Search for the cell housing the specified text and yield its (x, y) center coordinate. 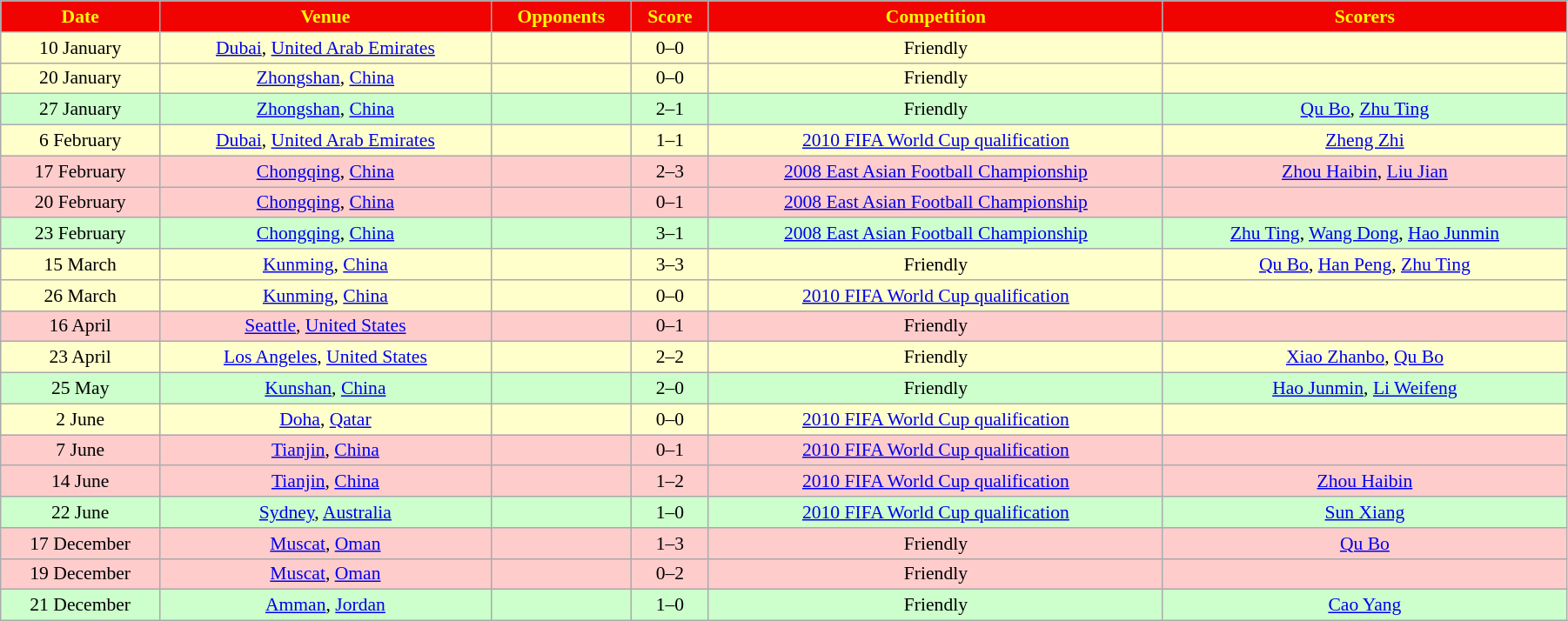
Sydney, Australia (325, 512)
16 April (80, 326)
10 January (80, 48)
0–2 (670, 574)
2–1 (670, 110)
2–0 (670, 389)
20 January (80, 78)
Kunshan, China (325, 389)
27 January (80, 110)
23 April (80, 357)
Qu Bo (1364, 544)
Xiao Zhanbo, Qu Bo (1364, 357)
3–3 (670, 264)
Doha, Qatar (325, 419)
Cao Yang (1364, 605)
1–2 (670, 482)
Competition (935, 17)
Qu Bo, Zhu Ting (1364, 110)
Hao Junmin, Li Weifeng (1364, 389)
17 December (80, 544)
Los Angeles, United States (325, 357)
Qu Bo, Han Peng, Zhu Ting (1364, 264)
Date (80, 17)
Zhu Ting, Wang Dong, Hao Junmin (1364, 234)
2 June (80, 419)
17 February (80, 171)
Zhou Haibin, Liu Jian (1364, 171)
1–3 (670, 544)
25 May (80, 389)
1–1 (670, 141)
Amman, Jordan (325, 605)
19 December (80, 574)
Scorers (1364, 17)
Opponents (560, 17)
21 December (80, 605)
Seattle, United States (325, 326)
Zhou Haibin (1364, 482)
22 June (80, 512)
15 March (80, 264)
2–3 (670, 171)
20 February (80, 203)
3–1 (670, 234)
7 June (80, 451)
Zheng Zhi (1364, 141)
2–2 (670, 357)
Venue (325, 17)
23 February (80, 234)
6 February (80, 141)
Score (670, 17)
Sun Xiang (1364, 512)
26 March (80, 296)
14 June (80, 482)
